Provide the (X, Y) coordinate of the cell's center where the given text is located.  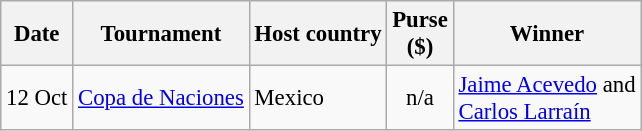
Mexico (318, 98)
12 Oct (37, 98)
Tournament (161, 34)
Copa de Naciones (161, 98)
Purse($) (420, 34)
Date (37, 34)
n/a (420, 98)
Winner (547, 34)
Host country (318, 34)
Jaime Acevedo and Carlos Larraín (547, 98)
